Output the (x, y) coordinate of the center of the cell containing the given text.  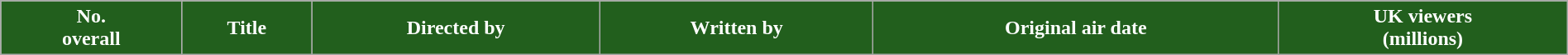
Title (246, 28)
Written by (736, 28)
Original air date (1076, 28)
No.overall (91, 28)
UK viewers(millions) (1423, 28)
Directed by (456, 28)
